Determine the (X, Y) coordinate at the center of the cell enclosing the given text.  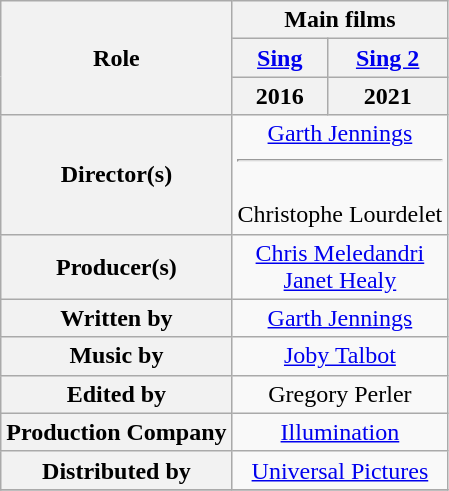
Garth Jennings (340, 318)
Sing (280, 58)
Music by (116, 356)
Sing 2 (387, 58)
Gregory Perler (340, 394)
Illumination (340, 432)
Distributed by (116, 470)
Main films (340, 20)
Chris MeledandriJanet Healy (340, 266)
Universal Pictures (340, 470)
Written by (116, 318)
Joby Talbot (340, 356)
Role (116, 58)
Production Company (116, 432)
2021 (387, 96)
Director(s) (116, 174)
2016 (280, 96)
Garth JenningsChristophe Lourdelet (340, 174)
Producer(s) (116, 266)
Edited by (116, 394)
